Provide the (x, y) coordinate of the cell's center where the given text is located.  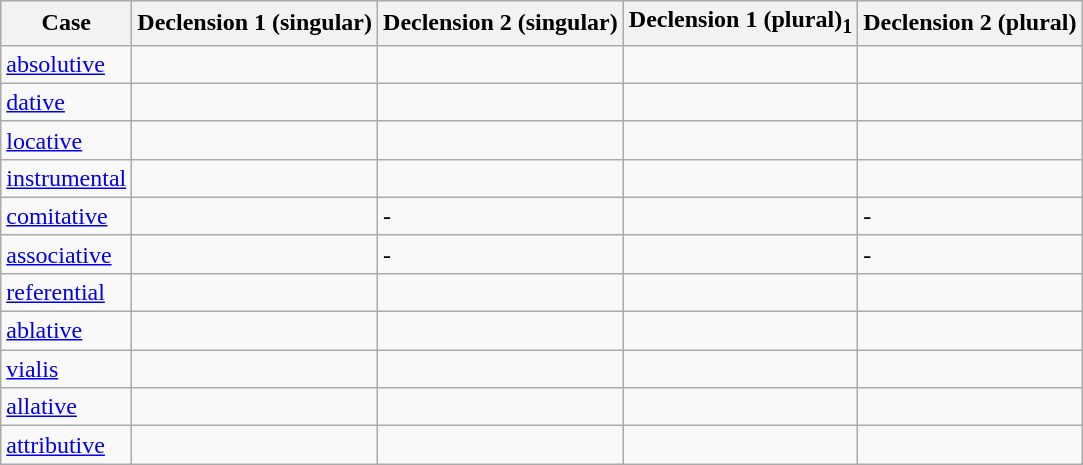
allative (66, 407)
ablative (66, 331)
Declension 2 (singular) (501, 23)
dative (66, 102)
Case (66, 23)
locative (66, 140)
Declension 2 (plural) (970, 23)
associative (66, 254)
referential (66, 292)
comitative (66, 216)
Declension 1 (singular) (255, 23)
attributive (66, 445)
vialis (66, 369)
instrumental (66, 178)
Declension 1 (plural)1 (740, 23)
absolutive (66, 64)
